Locate the cell with the specified text and output its (X, Y) center coordinate. 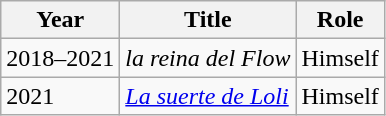
La suerte de Loli (208, 96)
la reina del Flow (208, 58)
Title (208, 20)
Year (60, 20)
2021 (60, 96)
Role (340, 20)
2018–2021 (60, 58)
